Return the [X, Y] coordinate for the center point of the cell that contains the specified text.  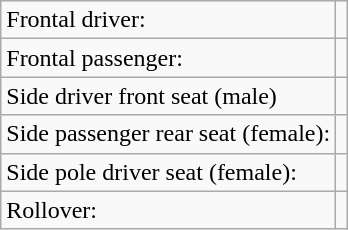
Rollover: [168, 210]
Frontal driver: [168, 20]
Side pole driver seat (female): [168, 172]
Frontal passenger: [168, 58]
Side passenger rear seat (female): [168, 134]
Side driver front seat (male) [168, 96]
